Find where the given text appears and provide that cell's center as [x, y] coordinate. 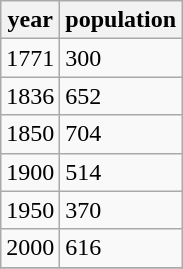
1900 [30, 172]
1836 [30, 96]
514 [121, 172]
1850 [30, 134]
652 [121, 96]
2000 [30, 248]
year [30, 20]
1771 [30, 58]
704 [121, 134]
616 [121, 248]
370 [121, 210]
population [121, 20]
1950 [30, 210]
300 [121, 58]
